Identify which cell holds the provided text, then report its (x, y) central coordinate. 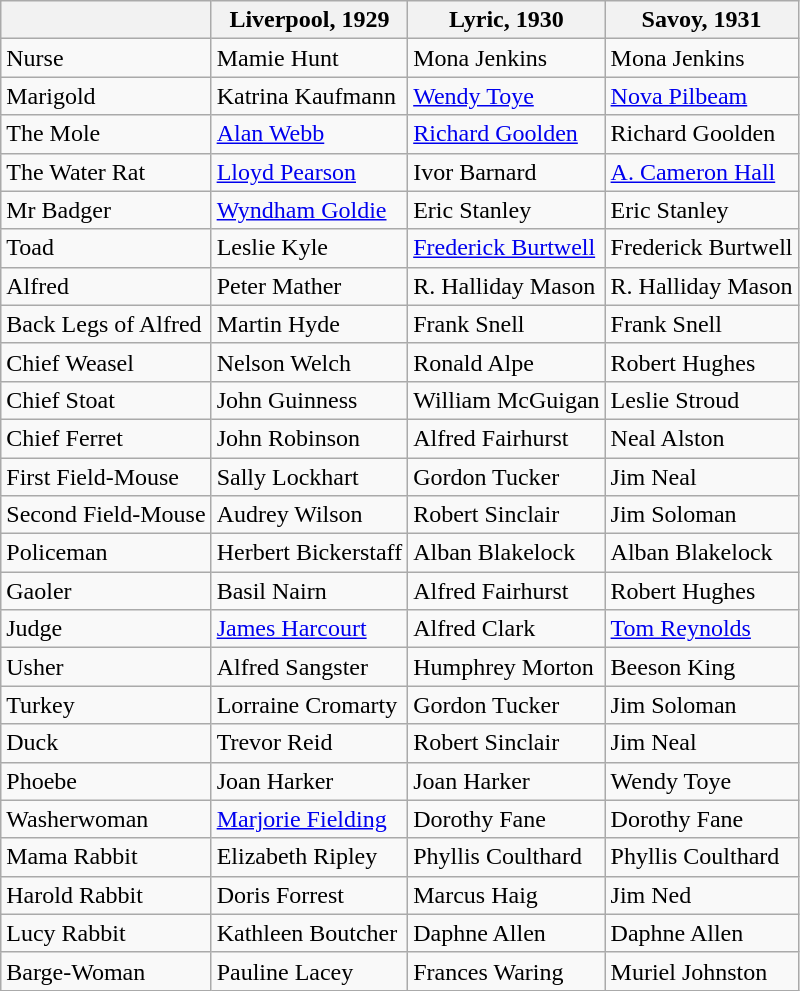
Nelson Welch (310, 362)
Elizabeth Ripley (310, 857)
Peter Mather (310, 286)
Mr Badger (106, 210)
Marigold (106, 96)
Usher (106, 667)
Turkey (106, 705)
Herbert Bickerstaff (310, 553)
Mamie Hunt (310, 58)
Second Field-Mouse (106, 515)
Leslie Kyle (310, 248)
Back Legs of Alfred (106, 324)
Jim Ned (702, 895)
Alfred Clark (506, 629)
Mama Rabbit (106, 857)
Alfred Sangster (310, 667)
Ronald Alpe (506, 362)
Nova Pilbeam (702, 96)
William McGuigan (506, 400)
Katrina Kaufmann (310, 96)
Alan Webb (310, 134)
Leslie Stroud (702, 400)
The Mole (106, 134)
Toad (106, 248)
Judge (106, 629)
Humphrey Morton (506, 667)
Sally Lockhart (310, 477)
John Guinness (310, 400)
Lorraine Cromarty (310, 705)
Basil Nairn (310, 591)
First Field-Mouse (106, 477)
John Robinson (310, 438)
Tom Reynolds (702, 629)
Martin Hyde (310, 324)
Chief Weasel (106, 362)
Alfred (106, 286)
Nurse (106, 58)
Duck (106, 743)
A. Cameron Hall (702, 172)
Gaoler (106, 591)
Marjorie Fielding (310, 819)
Liverpool, 1929 (310, 20)
Wyndham Goldie (310, 210)
Chief Ferret (106, 438)
Lloyd Pearson (310, 172)
The Water Rat (106, 172)
Beeson King (702, 667)
Kathleen Boutcher (310, 933)
Muriel Johnston (702, 971)
Phoebe (106, 781)
Pauline Lacey (310, 971)
Lucy Rabbit (106, 933)
Policeman (106, 553)
Chief Stoat (106, 400)
Washerwoman (106, 819)
Audrey Wilson (310, 515)
Trevor Reid (310, 743)
Doris Forrest (310, 895)
Frances Waring (506, 971)
Savoy, 1931 (702, 20)
Neal Alston (702, 438)
Barge-Woman (106, 971)
James Harcourt (310, 629)
Marcus Haig (506, 895)
Harold Rabbit (106, 895)
Lyric, 1930 (506, 20)
Ivor Barnard (506, 172)
